From the cell containing the given text, extract its center point as (X, Y) coordinate. 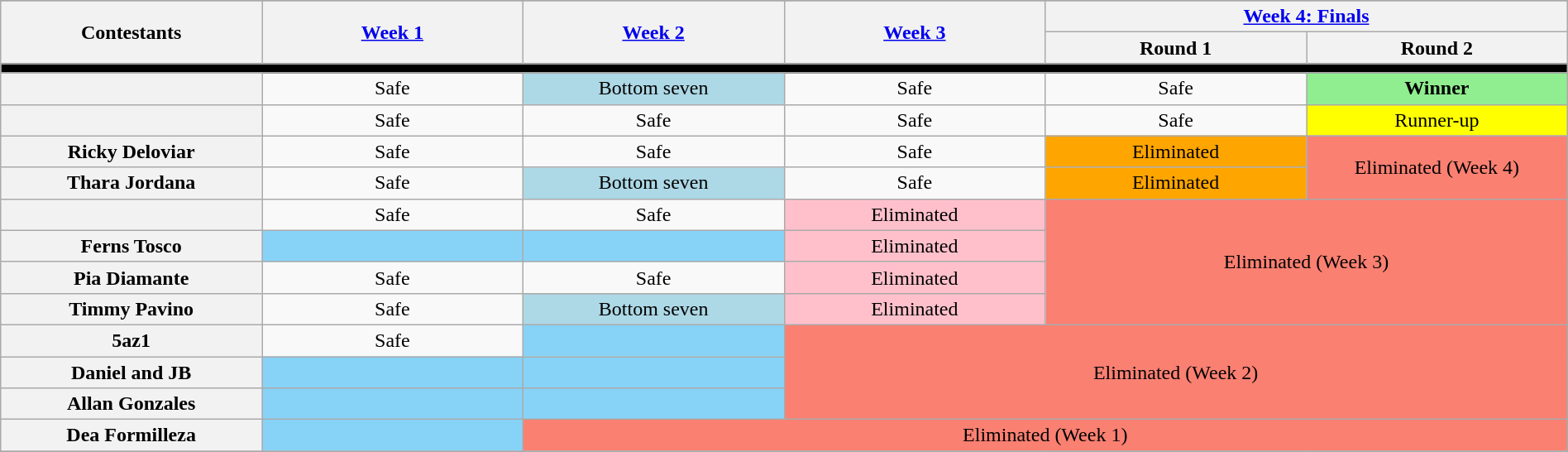
Week 2 (653, 32)
Week 1 (392, 32)
Daniel and JB (131, 372)
Contestants (131, 32)
Eliminated (Week 4) (1437, 167)
Timmy Pavino (131, 309)
Runner-up (1437, 120)
Thara Jordana (131, 183)
Week 3 (915, 32)
Allan Gonzales (131, 404)
Round 2 (1437, 48)
Winner (1437, 89)
Dea Formilleza (131, 435)
Eliminated (Week 3) (1307, 262)
Eliminated (Week 1) (1045, 435)
Round 1 (1176, 48)
Eliminated (Week 2) (1176, 372)
Week 4: Finals (1307, 17)
Ricky Deloviar (131, 151)
Ferns Tosco (131, 246)
5az1 (131, 340)
Pia Diamante (131, 277)
